Identify which cell holds the provided text, then report its (x, y) central coordinate. 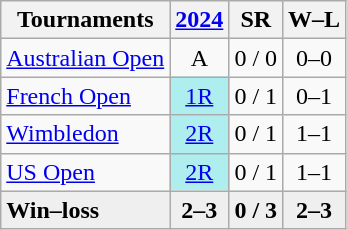
W–L (314, 20)
0–0 (314, 58)
Tournaments (86, 20)
0 / 0 (256, 58)
0–1 (314, 96)
French Open (86, 96)
A (200, 58)
1R (200, 96)
2024 (200, 20)
Win–loss (86, 210)
Australian Open (86, 58)
US Open (86, 172)
Wimbledon (86, 134)
SR (256, 20)
0 / 3 (256, 210)
